Locate the cell with the specified text and output its [x, y] center coordinate. 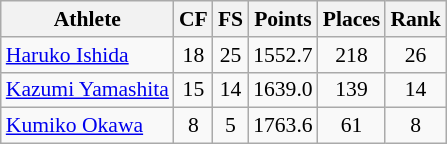
FS [230, 19]
25 [230, 55]
Kumiko Okawa [88, 126]
Haruko Ishida [88, 55]
Kazumi Yamashita [88, 90]
18 [194, 55]
Rank [416, 19]
Athlete [88, 19]
CF [194, 19]
1639.0 [282, 90]
15 [194, 90]
139 [352, 90]
26 [416, 55]
Points [282, 19]
61 [352, 126]
5 [230, 126]
Places [352, 19]
218 [352, 55]
1552.7 [282, 55]
1763.6 [282, 126]
